Return (x, y) of the center of cell containing provided text 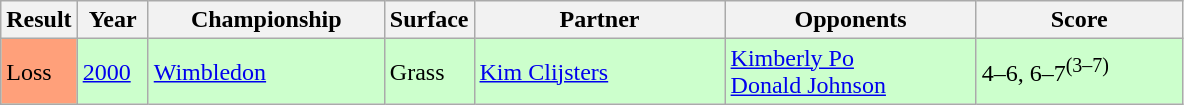
Kim Clijsters (600, 72)
Result (39, 20)
Surface (429, 20)
Partner (600, 20)
Loss (39, 72)
Championship (266, 20)
Wimbledon (266, 72)
Year (112, 20)
4–6, 6–7(3–7) (1079, 72)
Score (1079, 20)
Grass (429, 72)
2000 (112, 72)
Opponents (850, 20)
Kimberly Po Donald Johnson (850, 72)
